Provide the [X, Y] coordinate of the cell's center where the given text is located.  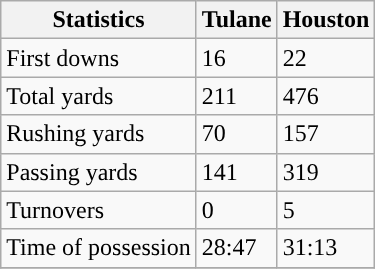
Rushing yards [99, 134]
5 [326, 210]
Total yards [99, 96]
157 [326, 134]
Tulane [236, 20]
Statistics [99, 20]
Passing yards [99, 172]
476 [326, 96]
22 [326, 58]
70 [236, 134]
First downs [99, 58]
28:47 [236, 248]
0 [236, 210]
16 [236, 58]
Houston [326, 20]
141 [236, 172]
Time of possession [99, 248]
Turnovers [99, 210]
319 [326, 172]
211 [236, 96]
31:13 [326, 248]
